Search for the cell housing the specified text and yield its [x, y] center coordinate. 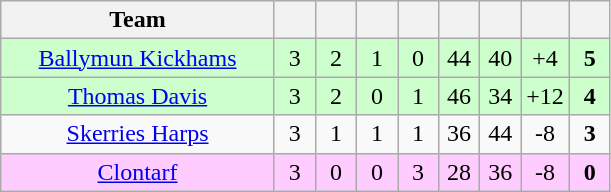
+12 [546, 96]
40 [500, 58]
Thomas Davis [138, 96]
Skerries Harps [138, 134]
+4 [546, 58]
5 [590, 58]
Team [138, 20]
4 [590, 96]
28 [460, 172]
Clontarf [138, 172]
34 [500, 96]
46 [460, 96]
Ballymun Kickhams [138, 58]
